Capture the cell that displays the provided text and extract its (x, y) central coordinate. 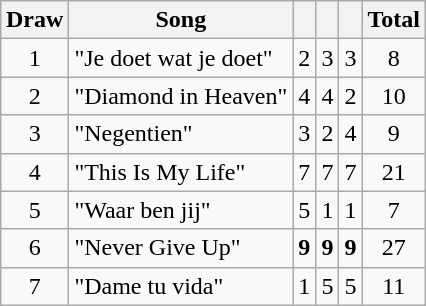
21 (394, 172)
"Diamond in Heaven" (181, 96)
6 (34, 248)
"This Is My Life" (181, 172)
Song (181, 20)
"Negentien" (181, 134)
Draw (34, 20)
"Dame tu vida" (181, 286)
Total (394, 20)
"Never Give Up" (181, 248)
"Je doet wat je doet" (181, 58)
11 (394, 286)
"Waar ben jij" (181, 210)
8 (394, 58)
27 (394, 248)
10 (394, 96)
